Return [x, y] of the center of cell containing provided text 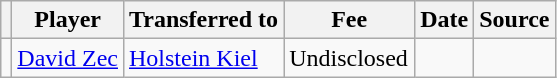
Player [68, 20]
Source [514, 20]
David Zec [68, 58]
Fee [350, 20]
Transferred to [203, 20]
Date [444, 20]
Holstein Kiel [203, 58]
Undisclosed [350, 58]
